Provide the [x, y] coordinate of the cell's center where the given text is located.  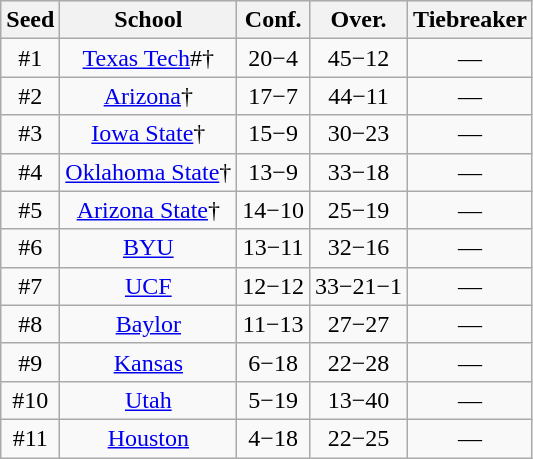
33−21−1 [358, 286]
#4 [30, 172]
20−4 [274, 58]
30−23 [358, 134]
#10 [30, 400]
Kansas [148, 362]
Utah [148, 400]
5−19 [274, 400]
UCF [148, 286]
#8 [30, 324]
22−28 [358, 362]
Iowa State† [148, 134]
Houston [148, 438]
33−18 [358, 172]
14−10 [274, 210]
Texas Tech#† [148, 58]
27−27 [358, 324]
#11 [30, 438]
15−9 [274, 134]
#6 [30, 248]
13−11 [274, 248]
#7 [30, 286]
Conf. [274, 20]
BYU [148, 248]
32−16 [358, 248]
Tiebreaker [470, 20]
45−12 [358, 58]
Oklahoma State† [148, 172]
22−25 [358, 438]
4−18 [274, 438]
Over. [358, 20]
Arizona State† [148, 210]
School [148, 20]
25−19 [358, 210]
13−9 [274, 172]
#3 [30, 134]
11−13 [274, 324]
17−7 [274, 96]
Baylor [148, 324]
Seed [30, 20]
#1 [30, 58]
44−11 [358, 96]
13−40 [358, 400]
Arizona† [148, 96]
#9 [30, 362]
12−12 [274, 286]
#5 [30, 210]
#2 [30, 96]
6−18 [274, 362]
